Determine the (x, y) coordinate at the center of the cell enclosing the given text.  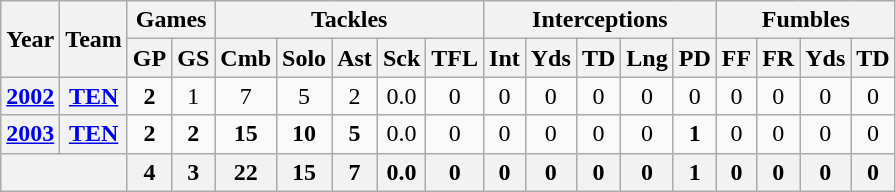
Games (170, 20)
Solo (304, 58)
Sck (401, 58)
PD (694, 58)
GS (194, 58)
22 (246, 172)
2003 (30, 134)
2002 (30, 96)
Lng (647, 58)
Tackles (350, 20)
TFL (455, 58)
Team (94, 39)
3 (194, 172)
Year (30, 39)
4 (149, 172)
Cmb (246, 58)
FR (778, 58)
10 (304, 134)
Fumbles (806, 20)
Ast (355, 58)
GP (149, 58)
Int (505, 58)
FF (736, 58)
Interceptions (600, 20)
